From the cell containing the given text, extract its center point as [x, y] coordinate. 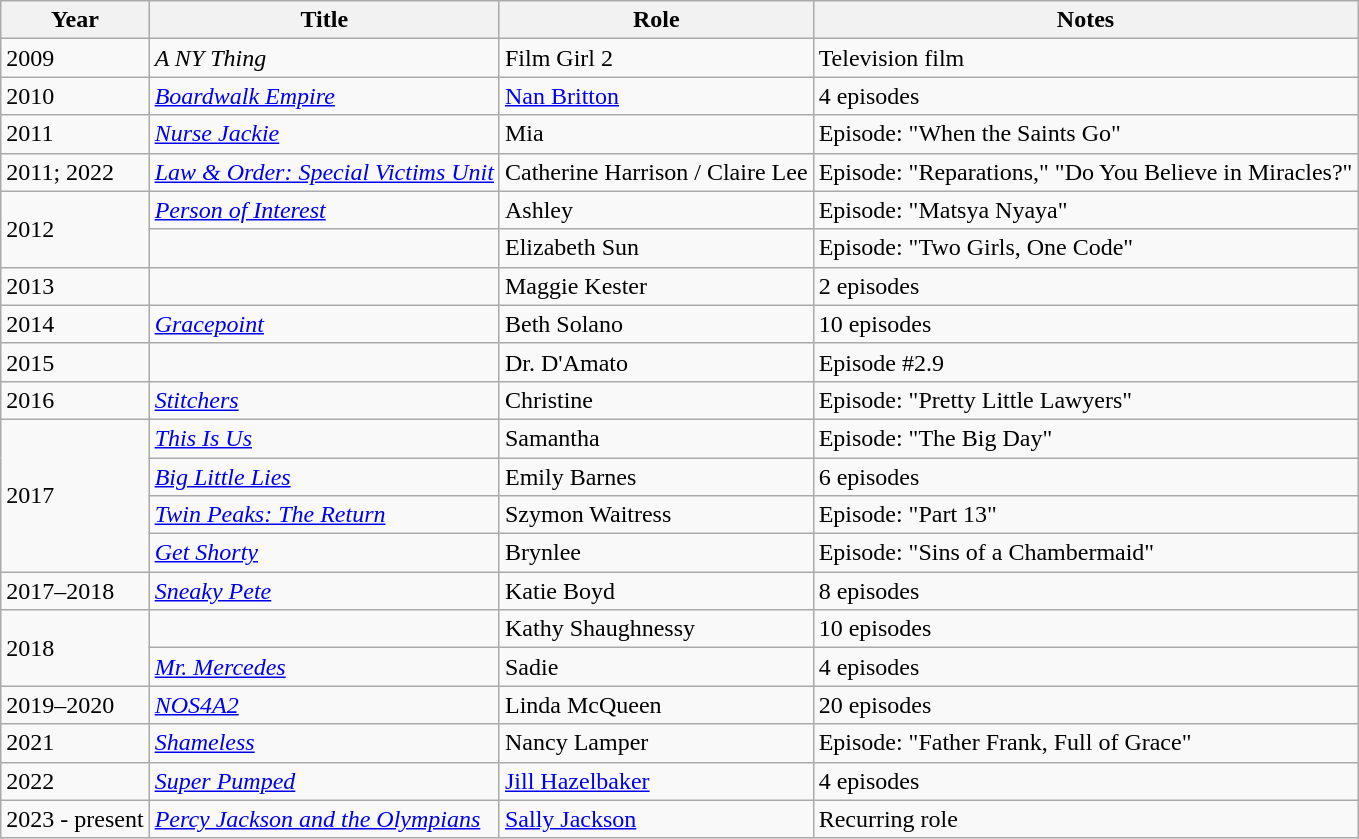
Person of Interest [324, 210]
Episode #2.9 [1086, 362]
Sadie [656, 667]
Film Girl 2 [656, 58]
Elizabeth Sun [656, 248]
Linda McQueen [656, 705]
Gracepoint [324, 324]
This Is Us [324, 438]
Television film [1086, 58]
Get Shorty [324, 553]
Szymon Waitress [656, 515]
Ashley [656, 210]
Sally Jackson [656, 819]
2009 [75, 58]
Kathy Shaughnessy [656, 629]
2023 - present [75, 819]
20 episodes [1086, 705]
Episode: "Father Frank, Full of Grace" [1086, 743]
2022 [75, 781]
2013 [75, 286]
2016 [75, 400]
6 episodes [1086, 477]
2017–2018 [75, 591]
Notes [1086, 20]
Episode: "The Big Day" [1086, 438]
Year [75, 20]
2015 [75, 362]
Episode: "Part 13" [1086, 515]
Nurse Jackie [324, 134]
2019–2020 [75, 705]
Katie Boyd [656, 591]
2011 [75, 134]
2010 [75, 96]
NOS4A2 [324, 705]
2021 [75, 743]
Beth Solano [656, 324]
Sneaky Pete [324, 591]
Emily Barnes [656, 477]
Christine [656, 400]
Shameless [324, 743]
Recurring role [1086, 819]
8 episodes [1086, 591]
Nancy Lamper [656, 743]
2 episodes [1086, 286]
Mia [656, 134]
Twin Peaks: The Return [324, 515]
Law & Order: Special Victims Unit [324, 172]
Dr. D'Amato [656, 362]
2012 [75, 229]
Episode: "Matsya Nyaya" [1086, 210]
Mr. Mercedes [324, 667]
Maggie Kester [656, 286]
Brynlee [656, 553]
Super Pumped [324, 781]
Episode: "Two Girls, One Code" [1086, 248]
Samantha [656, 438]
2011; 2022 [75, 172]
Big Little Lies [324, 477]
Episode: "Pretty Little Lawyers" [1086, 400]
2014 [75, 324]
Title [324, 20]
Episode: "When the Saints Go" [1086, 134]
Jill Hazelbaker [656, 781]
Episode: "Reparations," "Do You Believe in Miracles?" [1086, 172]
Nan Britton [656, 96]
Percy Jackson and the Olympians [324, 819]
Role [656, 20]
A NY Thing [324, 58]
2018 [75, 648]
Boardwalk Empire [324, 96]
Catherine Harrison / Claire Lee [656, 172]
2017 [75, 495]
Stitchers [324, 400]
Episode: "Sins of a Chambermaid" [1086, 553]
